Extract the [x, y] coordinate from the center of the cell holding the provided text.  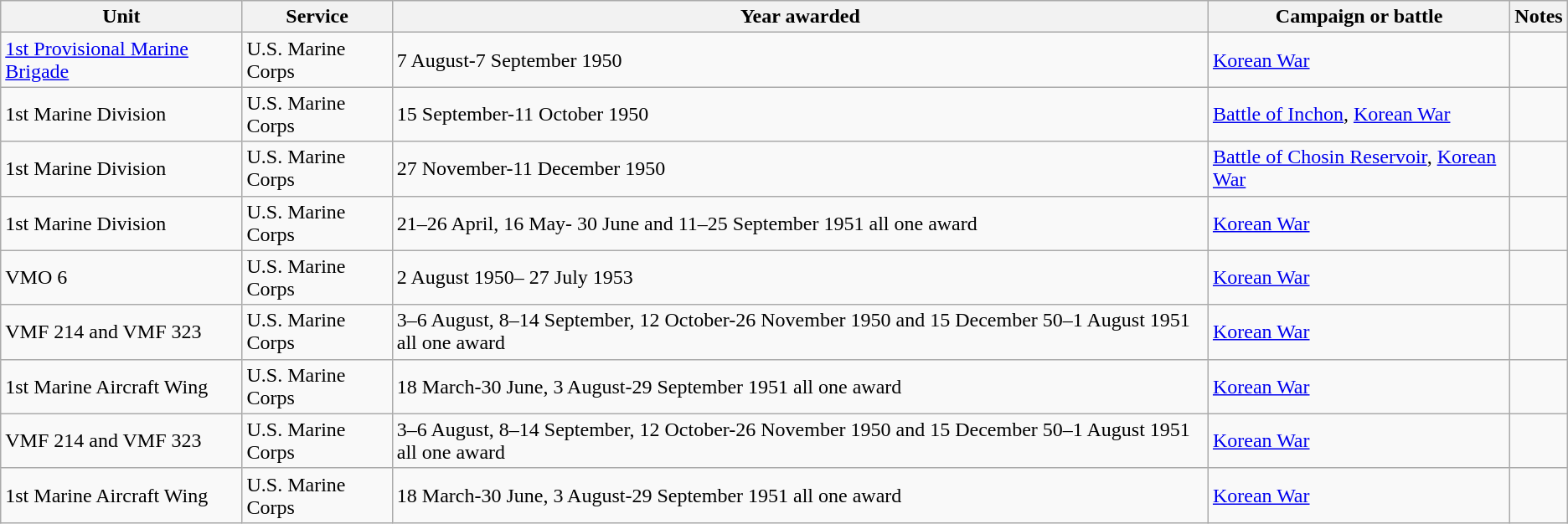
Campaign or battle [1359, 17]
15 September-11 October 1950 [800, 114]
27 November-11 December 1950 [800, 169]
Unit [121, 17]
1st Provisional Marine Brigade [121, 60]
Battle of Inchon, Korean War [1359, 114]
Notes [1539, 17]
21–26 April, 16 May- 30 June and 11–25 September 1951 all one award [800, 223]
VMO 6 [121, 278]
7 August-7 September 1950 [800, 60]
2 August 1950– 27 July 1953 [800, 278]
Year awarded [800, 17]
Battle of Chosin Reservoir, Korean War [1359, 169]
Service [317, 17]
